For the text-containing cell, return its midpoint in [X, Y] coordinate format. 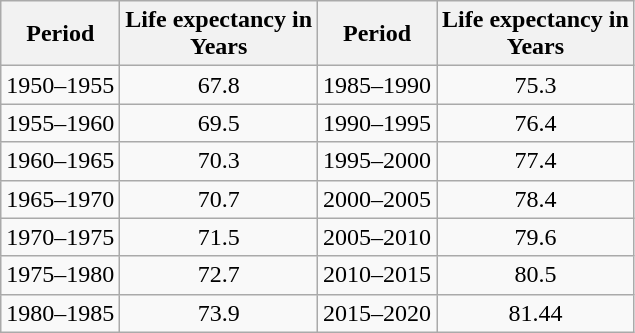
72.7 [219, 275]
76.4 [536, 123]
67.8 [219, 85]
77.4 [536, 161]
1965–1970 [60, 199]
2015–2020 [378, 313]
1985–1990 [378, 85]
70.3 [219, 161]
2000–2005 [378, 199]
1990–1995 [378, 123]
2005–2010 [378, 237]
1950–1955 [60, 85]
78.4 [536, 199]
1980–1985 [60, 313]
79.6 [536, 237]
1960–1965 [60, 161]
1975–1980 [60, 275]
73.9 [219, 313]
70.7 [219, 199]
81.44 [536, 313]
71.5 [219, 237]
1970–1975 [60, 237]
75.3 [536, 85]
1995–2000 [378, 161]
69.5 [219, 123]
2010–2015 [378, 275]
1955–1960 [60, 123]
80.5 [536, 275]
